Return (X, Y) of the center of cell containing provided text 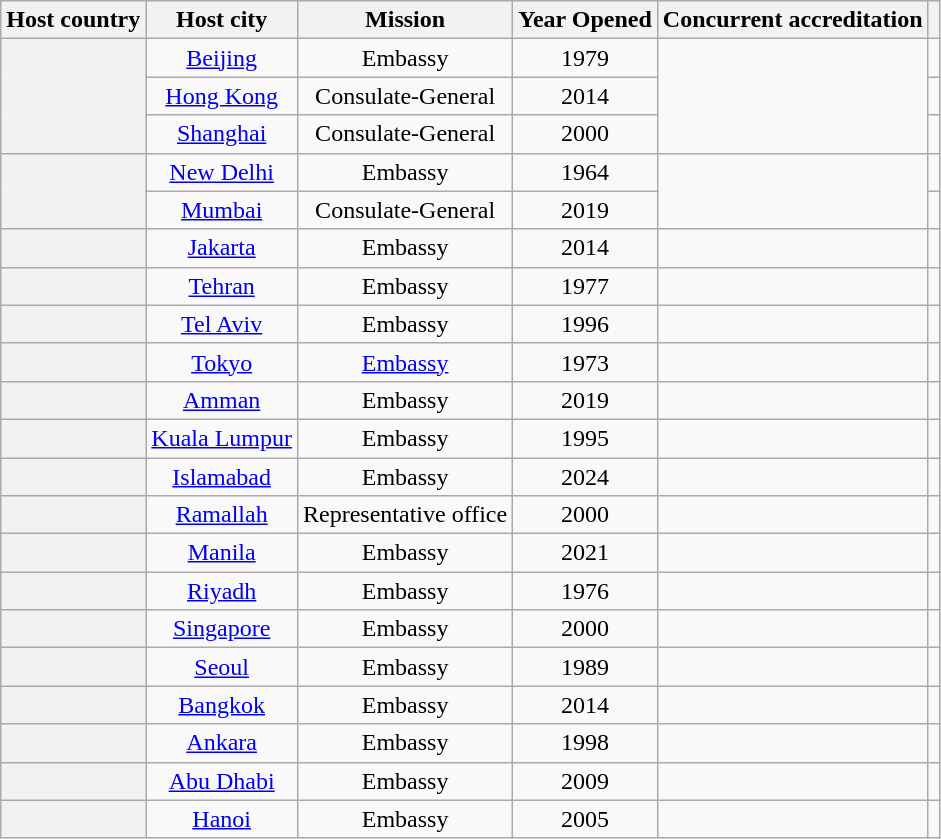
2009 (586, 781)
Seoul (222, 667)
Hanoi (222, 819)
1995 (586, 438)
Bangkok (222, 705)
Concurrent accreditation (792, 20)
Tehran (222, 286)
1989 (586, 667)
1976 (586, 591)
Tokyo (222, 362)
1973 (586, 362)
1977 (586, 286)
1964 (586, 172)
Mumbai (222, 210)
Manila (222, 553)
Hong Kong (222, 96)
1996 (586, 324)
Beijing (222, 58)
Singapore (222, 629)
Host country (74, 20)
2005 (586, 819)
Year Opened (586, 20)
Ramallah (222, 515)
Tel Aviv (222, 324)
Abu Dhabi (222, 781)
Riyadh (222, 591)
New Delhi (222, 172)
1979 (586, 58)
Islamabad (222, 477)
1998 (586, 743)
Jakarta (222, 248)
Kuala Lumpur (222, 438)
Amman (222, 400)
Mission (404, 20)
Representative office (404, 515)
Host city (222, 20)
2024 (586, 477)
Ankara (222, 743)
2021 (586, 553)
Shanghai (222, 134)
